Output the (x, y) coordinate of the center of the cell containing the given text.  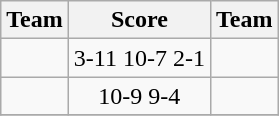
3-11 10-7 2-1 (139, 58)
10-9 9-4 (139, 96)
Score (139, 20)
